Search for the cell housing the specified text and yield its [x, y] center coordinate. 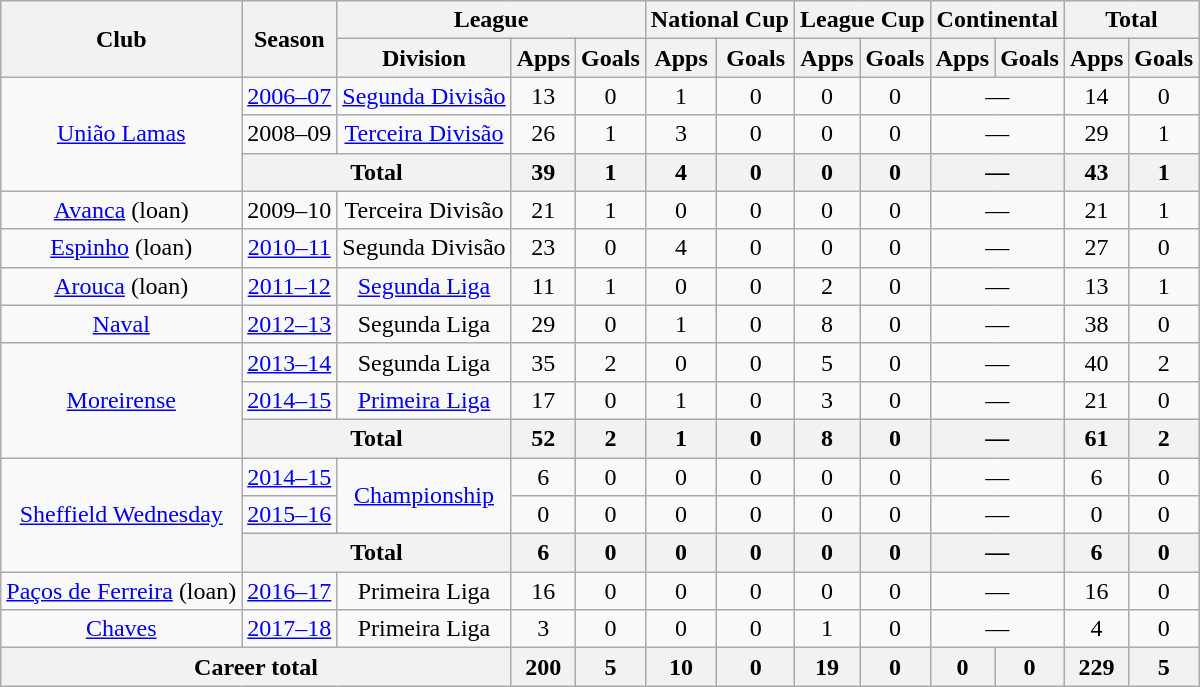
35 [543, 362]
Arouca (loan) [122, 286]
2016–17 [290, 591]
National Cup [720, 20]
União Lamas [122, 134]
17 [543, 400]
2012–13 [290, 324]
Naval [122, 324]
Avanca (loan) [122, 210]
38 [1096, 324]
40 [1096, 362]
Moreirense [122, 400]
League Cup [862, 20]
2010–11 [290, 248]
Continental [997, 20]
Career total [256, 667]
Season [290, 39]
Espinho (loan) [122, 248]
23 [543, 248]
2017–18 [290, 629]
52 [543, 438]
Championship [424, 496]
2015–16 [290, 515]
2006–07 [290, 96]
Club [122, 39]
Division [424, 58]
61 [1096, 438]
League [492, 20]
39 [543, 172]
2009–10 [290, 210]
Sheffield Wednesday [122, 515]
11 [543, 286]
27 [1096, 248]
Paços de Ferreira (loan) [122, 591]
Chaves [122, 629]
2013–14 [290, 362]
43 [1096, 172]
10 [681, 667]
26 [543, 134]
229 [1096, 667]
14 [1096, 96]
200 [543, 667]
19 [826, 667]
2008–09 [290, 134]
2011–12 [290, 286]
